Pinpoint the cell where the given text exists, returning its (X, Y) midpoint coordinate. 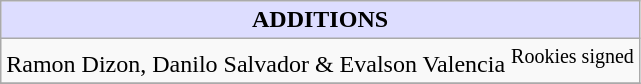
Ramon Dizon, Danilo Salvador & Evalson Valencia Rookies signed (320, 62)
ADDITIONS (320, 20)
